Detect which cell encompasses the target text, then output its [x, y] center coordinate. 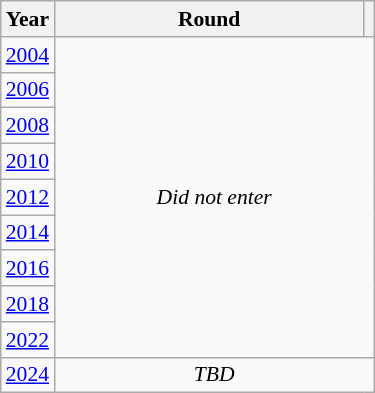
2018 [28, 304]
2012 [28, 197]
2004 [28, 55]
Round [209, 19]
TBD [214, 375]
Did not enter [214, 198]
2014 [28, 233]
Year [28, 19]
2010 [28, 162]
2016 [28, 269]
2008 [28, 126]
2024 [28, 375]
2006 [28, 90]
2022 [28, 340]
